Find where the given text appears and provide that cell's center as (x, y) coordinate. 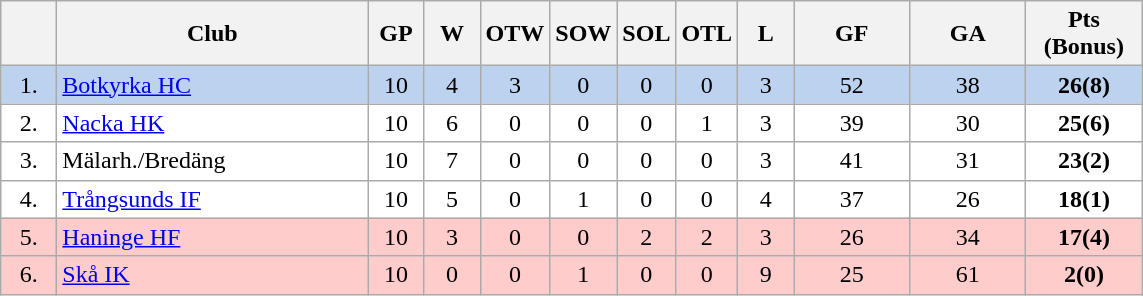
Botkyrka HC (212, 85)
SOW (584, 34)
5 (452, 199)
OTL (707, 34)
Club (212, 34)
18(1) (1084, 199)
4. (29, 199)
GA (968, 34)
1. (29, 85)
31 (968, 161)
52 (852, 85)
30 (968, 123)
2(0) (1084, 275)
34 (968, 237)
Skå IK (212, 275)
61 (968, 275)
25 (852, 275)
7 (452, 161)
OTW (515, 34)
GP (396, 34)
37 (852, 199)
26(8) (1084, 85)
9 (766, 275)
17(4) (1084, 237)
Pts (Bonus) (1084, 34)
25(6) (1084, 123)
W (452, 34)
39 (852, 123)
41 (852, 161)
38 (968, 85)
23(2) (1084, 161)
5. (29, 237)
3. (29, 161)
6. (29, 275)
GF (852, 34)
Mälarh./Bredäng (212, 161)
6 (452, 123)
Trångsunds IF (212, 199)
Nacka HK (212, 123)
Haninge HF (212, 237)
2. (29, 123)
SOL (646, 34)
L (766, 34)
